Determine the [x, y] coordinate at the center of the cell enclosing the given text.  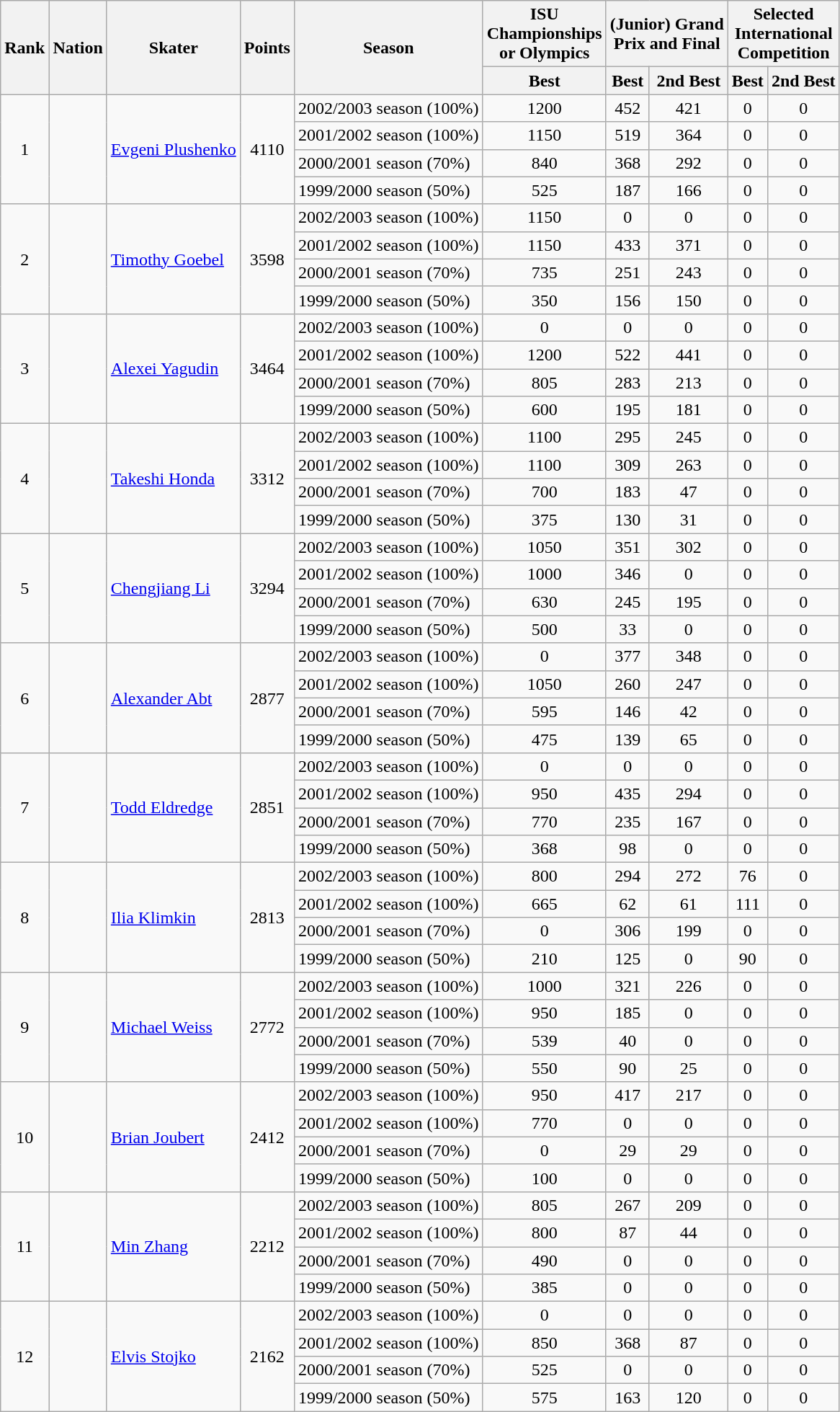
417 [627, 1096]
665 [545, 904]
Season [388, 48]
Alexei Yagudin [173, 368]
33 [627, 629]
Todd Eldredge [173, 807]
850 [545, 1343]
306 [627, 931]
146 [627, 711]
12 [24, 1357]
595 [545, 711]
500 [545, 629]
2851 [267, 807]
490 [545, 1261]
139 [627, 739]
130 [627, 520]
7 [24, 807]
111 [748, 904]
283 [627, 383]
435 [627, 794]
630 [545, 602]
209 [689, 1205]
2162 [267, 1357]
452 [627, 108]
840 [545, 163]
31 [689, 520]
267 [627, 1205]
2412 [267, 1137]
11 [24, 1246]
385 [545, 1288]
213 [689, 383]
Timothy Goebel [173, 259]
98 [627, 849]
321 [627, 986]
351 [627, 547]
235 [627, 821]
8 [24, 918]
433 [627, 245]
2772 [267, 1027]
100 [545, 1178]
364 [689, 136]
Min Zhang [173, 1246]
346 [627, 574]
243 [689, 272]
Michael Weiss [173, 1027]
Chengjiang Li [173, 588]
Takeshi Honda [173, 479]
Selected International Competition [784, 34]
441 [689, 355]
217 [689, 1096]
3 [24, 368]
Nation [78, 48]
575 [545, 1398]
61 [689, 904]
550 [545, 1068]
210 [545, 959]
272 [689, 876]
Evgeni Plushenko [173, 149]
6 [24, 698]
4110 [267, 149]
76 [748, 876]
260 [627, 684]
25 [689, 1068]
183 [627, 492]
ISU Championships or Olympics [545, 34]
Ilia Klimkin [173, 918]
Skater [173, 48]
2212 [267, 1246]
600 [545, 410]
350 [545, 300]
Points [267, 48]
Brian Joubert [173, 1137]
522 [627, 355]
Rank [24, 48]
199 [689, 931]
292 [689, 163]
181 [689, 410]
1 [24, 149]
10 [24, 1137]
62 [627, 904]
Alexander Abt [173, 698]
163 [627, 1398]
167 [689, 821]
735 [545, 272]
421 [689, 108]
9 [24, 1027]
700 [545, 492]
2813 [267, 918]
3294 [267, 588]
166 [689, 190]
3312 [267, 479]
539 [545, 1041]
120 [689, 1398]
150 [689, 300]
377 [627, 657]
(Junior) Grand Prix and Final [667, 34]
371 [689, 245]
247 [689, 684]
125 [627, 959]
185 [627, 1013]
40 [627, 1041]
519 [627, 136]
375 [545, 520]
295 [627, 438]
475 [545, 739]
3598 [267, 259]
187 [627, 190]
47 [689, 492]
44 [689, 1233]
4 [24, 479]
3464 [267, 368]
65 [689, 739]
263 [689, 465]
5 [24, 588]
2877 [267, 698]
348 [689, 657]
226 [689, 986]
Elvis Stojko [173, 1357]
251 [627, 272]
156 [627, 300]
309 [627, 465]
42 [689, 711]
302 [689, 547]
2 [24, 259]
